Extract the (X, Y) coordinate from the center of the cell holding the provided text.  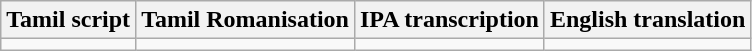
Tamil Romanisation (246, 20)
Tamil script (68, 20)
IPA transcription (449, 20)
English translation (647, 20)
